Return the [x, y] coordinate for the center point of the cell that contains the specified text.  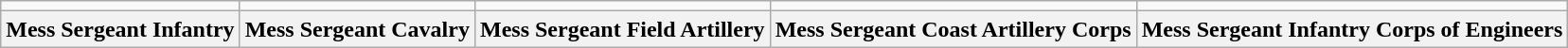
Mess Sergeant Cavalry [357, 29]
Mess Sergeant Field Artillery [622, 29]
Mess Sergeant Infantry [120, 29]
Mess Sergeant Infantry Corps of Engineers [1352, 29]
Mess Sergeant Coast Artillery Corps [953, 29]
